Detect which cell encompasses the target text, then output its [X, Y] center coordinate. 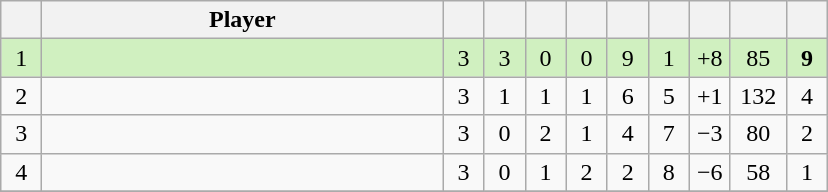
8 [668, 172]
85 [758, 58]
132 [758, 96]
−3 [710, 134]
+1 [710, 96]
+8 [710, 58]
6 [628, 96]
−6 [710, 172]
80 [758, 134]
Player [242, 20]
5 [668, 96]
58 [758, 172]
7 [668, 134]
